Locate the cell with the specified text and output its (X, Y) center coordinate. 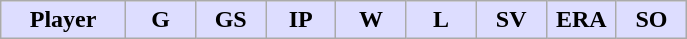
GS (231, 20)
L (441, 20)
ERA (581, 20)
Player (64, 20)
W (371, 20)
IP (301, 20)
SV (511, 20)
G (160, 20)
SO (651, 20)
